Pinpoint the cell where the given text exists, returning its (x, y) midpoint coordinate. 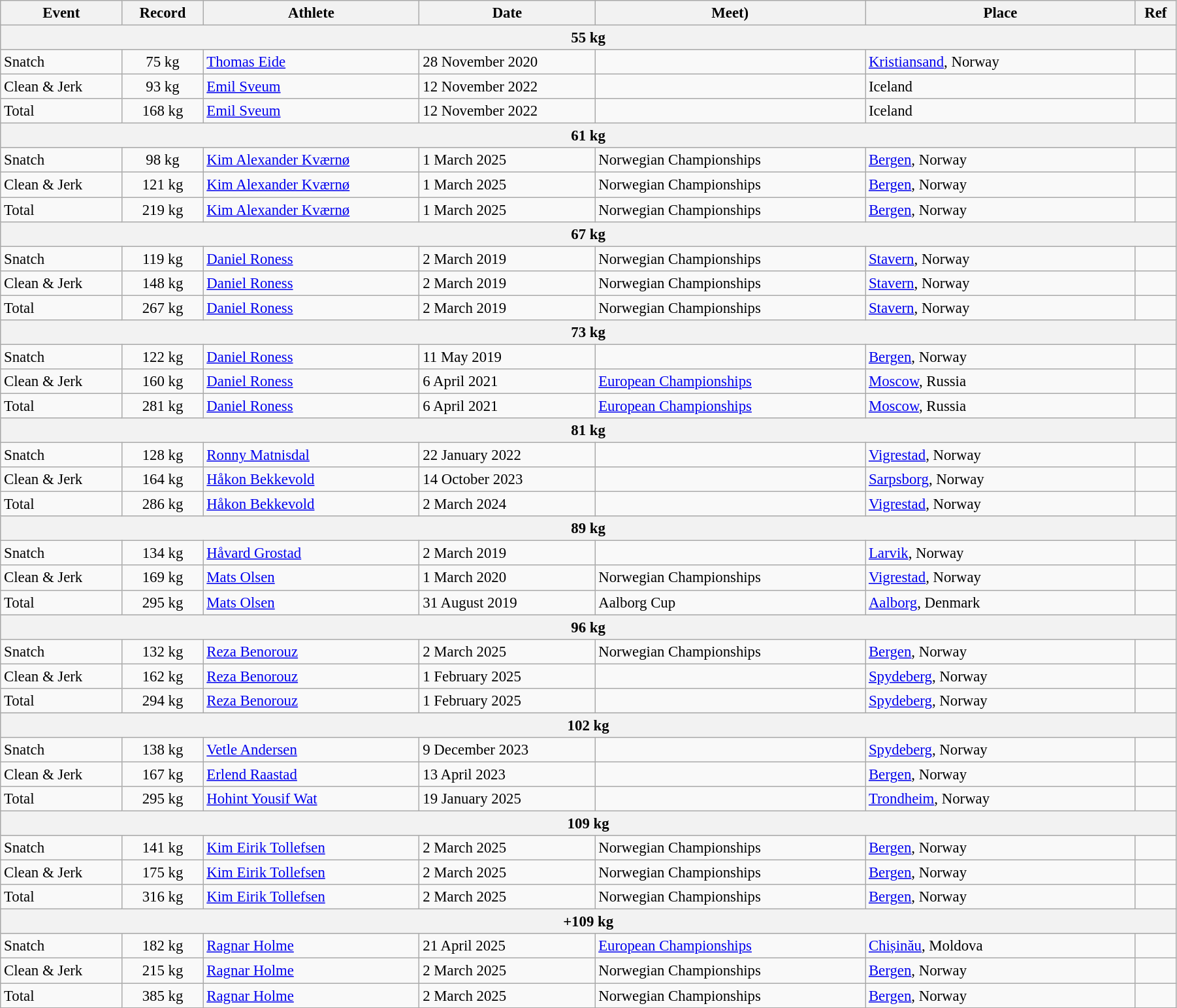
148 kg (163, 283)
2 March 2024 (507, 504)
294 kg (163, 701)
Event (61, 13)
Chișinău, Moldova (1001, 947)
Kristiansand, Norway (1001, 62)
316 kg (163, 897)
121 kg (163, 185)
141 kg (163, 848)
Vetle Andersen (311, 750)
385 kg (163, 996)
89 kg (588, 528)
160 kg (163, 382)
Athlete (311, 13)
175 kg (163, 873)
61 kg (588, 136)
134 kg (163, 553)
81 kg (588, 431)
Aalborg Cup (730, 602)
Erlend Raastad (311, 774)
73 kg (588, 333)
Håvard Grostad (311, 553)
167 kg (163, 774)
102 kg (588, 725)
55 kg (588, 38)
128 kg (163, 455)
Record (163, 13)
162 kg (163, 676)
Meet) (730, 13)
168 kg (163, 111)
119 kg (163, 259)
215 kg (163, 971)
14 October 2023 (507, 480)
96 kg (588, 627)
Aalborg, Denmark (1001, 602)
Trondheim, Norway (1001, 799)
122 kg (163, 357)
9 December 2023 (507, 750)
Place (1001, 13)
93 kg (163, 87)
132 kg (163, 651)
31 August 2019 (507, 602)
67 kg (588, 234)
Hohint Yousif Wat (311, 799)
+109 kg (588, 922)
281 kg (163, 406)
Thomas Eide (311, 62)
138 kg (163, 750)
22 January 2022 (507, 455)
267 kg (163, 308)
Ref (1155, 13)
Larvik, Norway (1001, 553)
Sarpsborg, Norway (1001, 480)
109 kg (588, 824)
13 April 2023 (507, 774)
182 kg (163, 947)
19 January 2025 (507, 799)
286 kg (163, 504)
219 kg (163, 210)
Ronny Matnisdal (311, 455)
Date (507, 13)
28 November 2020 (507, 62)
11 May 2019 (507, 357)
75 kg (163, 62)
169 kg (163, 578)
98 kg (163, 160)
21 April 2025 (507, 947)
164 kg (163, 480)
1 March 2020 (507, 578)
